Determine the [x, y] coordinate at the center of the cell enclosing the given text.  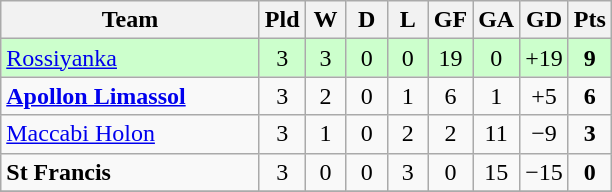
15 [496, 172]
Pts [590, 20]
+5 [544, 96]
Team [130, 20]
St Francis [130, 172]
D [366, 20]
+19 [544, 58]
Maccabi Holon [130, 134]
W [326, 20]
GF [450, 20]
Pld [282, 20]
GD [544, 20]
Rossiyanka [130, 58]
L [408, 20]
−9 [544, 134]
9 [590, 58]
GA [496, 20]
−15 [544, 172]
19 [450, 58]
11 [496, 134]
Apollon Limassol [130, 96]
